Locate the cell with the specified text and output its (x, y) center coordinate. 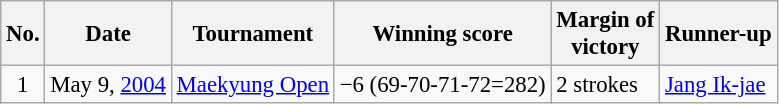
No. (23, 34)
Margin ofvictory (606, 34)
Runner-up (718, 34)
Jang Ik-jae (718, 85)
−6 (69-70-71-72=282) (442, 85)
1 (23, 85)
2 strokes (606, 85)
May 9, 2004 (108, 85)
Maekyung Open (252, 85)
Date (108, 34)
Winning score (442, 34)
Tournament (252, 34)
